Output the [X, Y] coordinate of the center of the cell containing the given text.  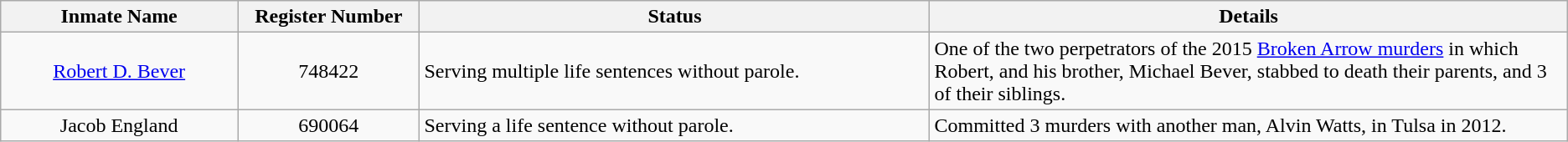
690064 [328, 125]
Committed 3 murders with another man, Alvin Watts, in Tulsa in 2012. [1248, 125]
748422 [328, 71]
Serving multiple life sentences without parole. [675, 71]
Register Number [328, 17]
Jacob England [119, 125]
Robert D. Bever [119, 71]
Details [1248, 17]
Inmate Name [119, 17]
Serving a life sentence without parole. [675, 125]
Status [675, 17]
